For the text-containing cell, return its midpoint in (X, Y) coordinate format. 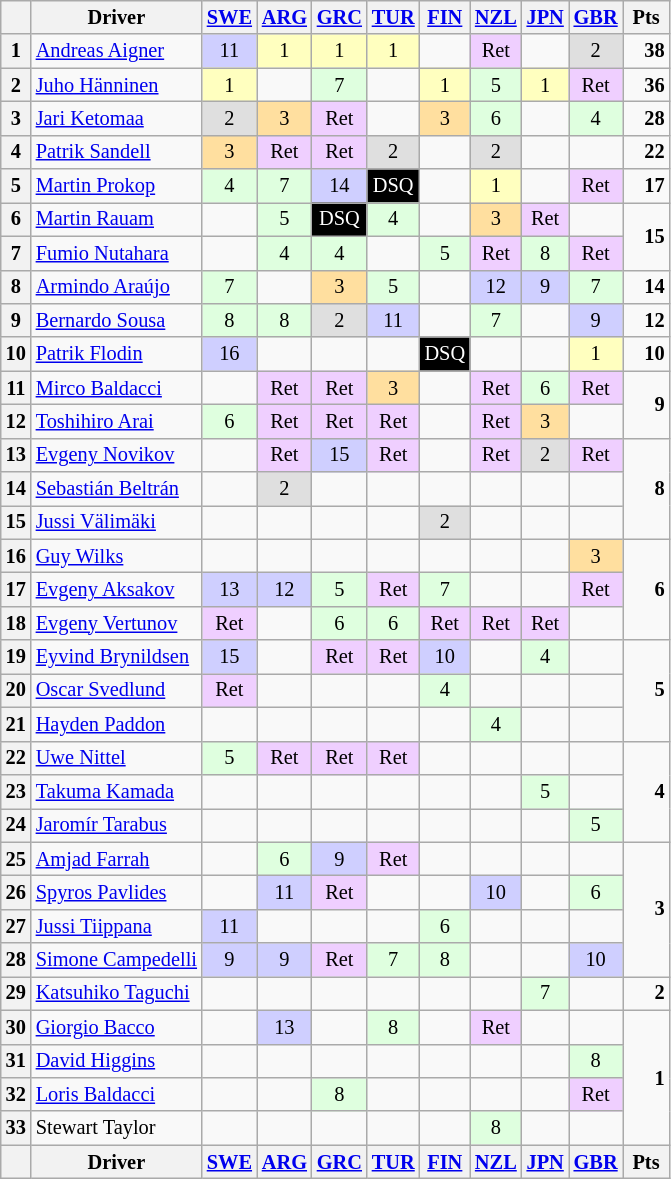
33 (16, 1128)
20 (16, 690)
31 (16, 1061)
Loris Baldacci (116, 1094)
27 (16, 926)
Martin Rauam (116, 219)
Oscar Svedlund (116, 690)
Patrik Flodin (116, 354)
29 (16, 993)
18 (16, 623)
Patrik Sandell (116, 152)
Bernardo Sousa (116, 320)
Katsuhiko Taguchi (116, 993)
Andreas Aigner (116, 51)
Giorgio Bacco (116, 1027)
Jussi Tiippana (116, 926)
36 (646, 85)
Evgeny Novikov (116, 455)
Evgeny Aksakov (116, 589)
Uwe Nittel (116, 758)
Evgeny Vertunov (116, 623)
19 (16, 657)
26 (16, 892)
David Higgins (116, 1061)
Guy Wilks (116, 556)
Simone Campedelli (116, 960)
23 (16, 791)
Takuma Kamada (116, 791)
Stewart Taylor (116, 1128)
Martin Prokop (116, 186)
32 (16, 1094)
Spyros Pavlides (116, 892)
Hayden Paddon (116, 724)
Juho Hänninen (116, 85)
Armindo Araújo (116, 287)
Fumio Nutahara (116, 253)
Jussi Välimäki (116, 522)
21 (16, 724)
30 (16, 1027)
Eyvind Brynildsen (116, 657)
Jaromír Tarabus (116, 825)
Toshihiro Arai (116, 421)
Amjad Farrah (116, 859)
25 (16, 859)
24 (16, 825)
Mirco Baldacci (116, 388)
Jari Ketomaa (116, 118)
38 (646, 51)
Sebastián Beltrán (116, 489)
